Determine the [X, Y] coordinate at the center of the cell enclosing the given text.  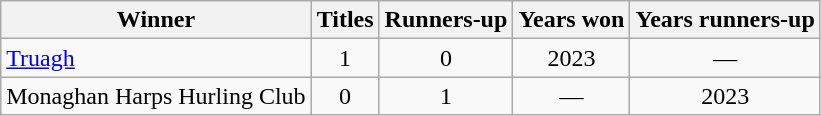
Winner [156, 20]
Runners-up [446, 20]
Years runners-up [725, 20]
Years won [572, 20]
Titles [345, 20]
Monaghan Harps Hurling Club [156, 96]
Truagh [156, 58]
